Identify which cell holds the provided text, then report its (x, y) central coordinate. 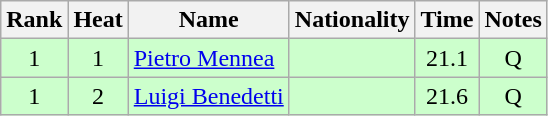
2 (98, 96)
21.1 (447, 58)
Nationality (352, 20)
Rank (34, 20)
Luigi Benedetti (208, 96)
Time (447, 20)
Notes (513, 20)
21.6 (447, 96)
Pietro Mennea (208, 58)
Name (208, 20)
Heat (98, 20)
